Search for the cell housing the specified text and yield its (x, y) center coordinate. 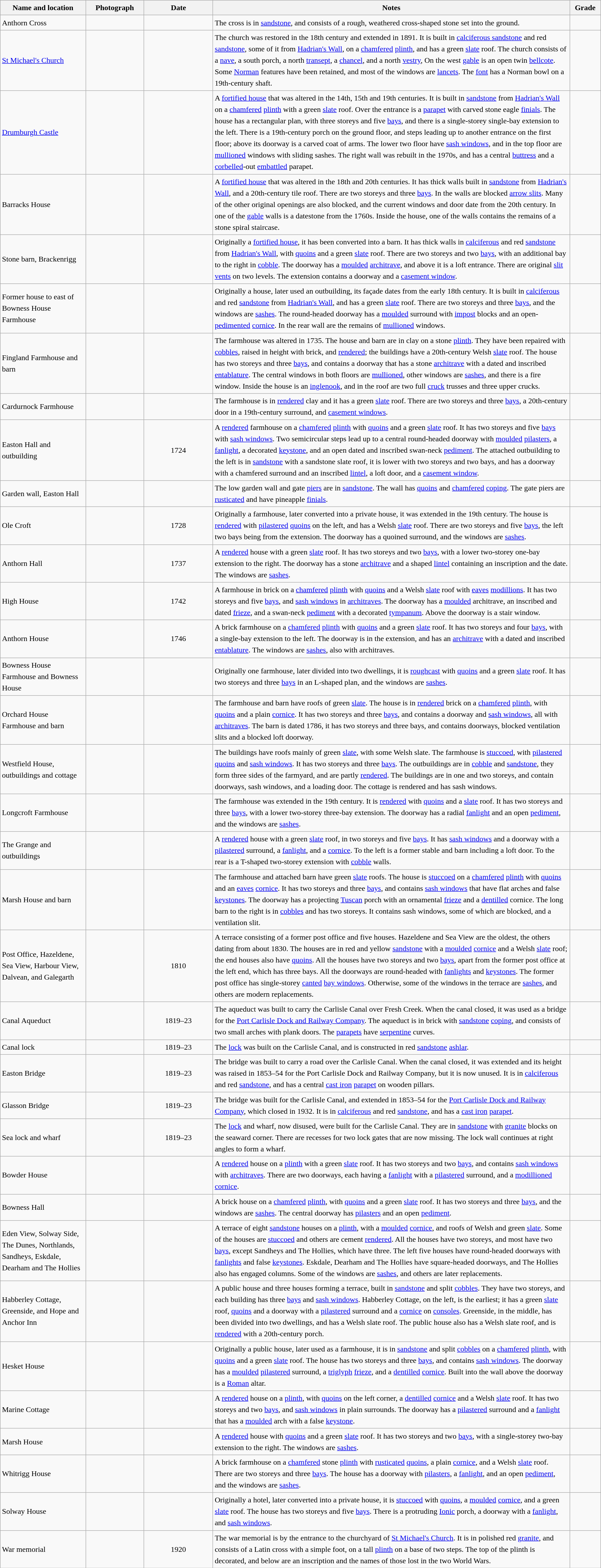
Drumburgh Castle (43, 133)
Anthorn House (43, 639)
Eden View, Solway Side, The Dunes, Northlands, Sandheys, Eskdale, Dearham and The Hollies (43, 1251)
Orchard House Farmhouse and barn (43, 720)
Solway House (43, 1512)
Glasson Bridge (43, 1105)
Bowder House (43, 1175)
Bowness House Farmhouse and Bowness House (43, 677)
The Grange and outbuildings (43, 850)
1920 (178, 1549)
Anthorn Cross (43, 23)
Bowness Hall (43, 1207)
Barracks House (43, 204)
Whitrigg House (43, 1474)
Westfield House, outbuildings and cottage (43, 769)
Name and location (43, 8)
1746 (178, 639)
Canal lock (43, 1047)
Ole Croft (43, 526)
The lock was built on the Carlisle Canal, and is constructed in red sandstone ashlar. (391, 1047)
Post Office, Hazeldene, Sea View, Harbour View, Dalvean, and Galegarth (43, 966)
Notes (391, 8)
Cardurnock Farmhouse (43, 406)
Photograph (115, 8)
Easton Hall and outbuilding (43, 450)
1742 (178, 601)
High House (43, 601)
1737 (178, 564)
1724 (178, 450)
The cross is in sandstone, and consists of a rough, weathered cross-shaped stone set into the ground. (391, 23)
Longcroft Farmhouse (43, 813)
Grade (585, 8)
Marine Cottage (43, 1409)
1728 (178, 526)
War memorial (43, 1549)
Marsh House (43, 1442)
Hesket House (43, 1366)
Easton Bridge (43, 1073)
Sea lock and wharf (43, 1137)
Garden wall, Easton Hall (43, 493)
Canal Aqueduct (43, 1021)
Habberley Cottage, Greenside, and Hope and Anchor Inn (43, 1311)
St Michael's Church (43, 60)
Stone barn, Brackenrigg (43, 259)
Fingland Farmhouse and barn (43, 363)
Former house to east of Bowness House Farmhouse (43, 308)
Date (178, 8)
1810 (178, 966)
Anthorn Hall (43, 564)
Marsh House and barn (43, 900)
